Find where the given text appears and provide that cell's center as (X, Y) coordinate. 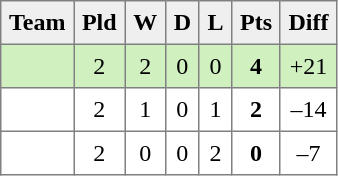
L (216, 23)
Diff (308, 23)
–14 (308, 110)
Pld (100, 23)
W (145, 23)
Team (38, 23)
4 (256, 66)
Pts (256, 23)
+21 (308, 66)
D (182, 23)
–7 (308, 153)
